For the text-containing cell, return its midpoint in [X, Y] coordinate format. 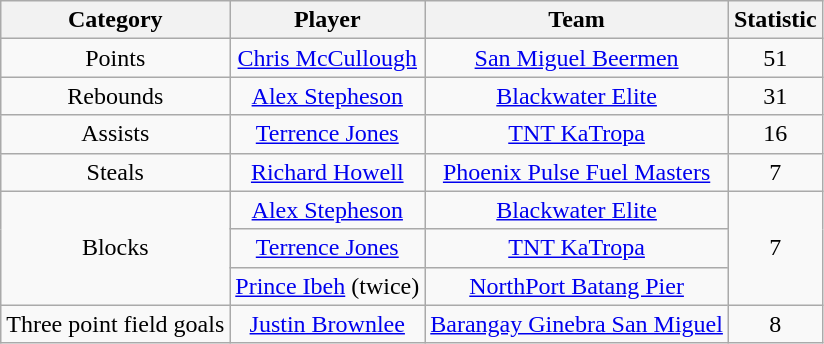
51 [775, 58]
8 [775, 324]
Player [328, 20]
San Miguel Beermen [577, 58]
Assists [116, 134]
Justin Brownlee [328, 324]
Steals [116, 172]
31 [775, 96]
16 [775, 134]
Phoenix Pulse Fuel Masters [577, 172]
Chris McCullough [328, 58]
NorthPort Batang Pier [577, 286]
Team [577, 20]
Barangay Ginebra San Miguel [577, 324]
Prince Ibeh (twice) [328, 286]
Three point field goals [116, 324]
Category [116, 20]
Blocks [116, 248]
Points [116, 58]
Statistic [775, 20]
Rebounds [116, 96]
Richard Howell [328, 172]
